Provide the (x, y) coordinate of the cell's center where the given text is located.  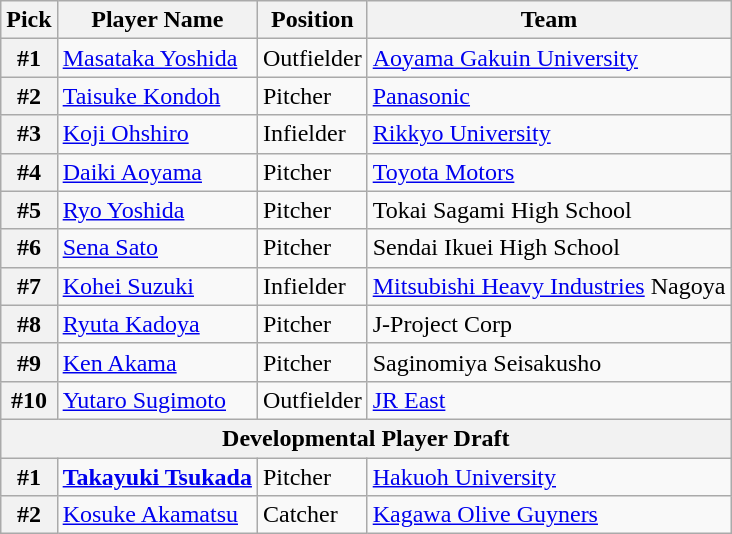
Koji Ohshiro (157, 134)
Taisuke Kondoh (157, 96)
Kohei Suzuki (157, 286)
Rikkyo University (549, 134)
Yutaro Sugimoto (157, 400)
Ryuta Kadoya (157, 324)
Developmental Player Draft (366, 438)
Takayuki Tsukada (157, 477)
Masataka Yoshida (157, 58)
Aoyama Gakuin University (549, 58)
Sendai Ikuei High School (549, 248)
J-Project Corp (549, 324)
Tokai Sagami High School (549, 210)
Catcher (312, 515)
Ken Akama (157, 362)
Position (312, 20)
Ryo Yoshida (157, 210)
Sena Sato (157, 248)
Kosuke Akamatsu (157, 515)
#9 (29, 362)
Hakuoh University (549, 477)
Player Name (157, 20)
#5 (29, 210)
#3 (29, 134)
JR East (549, 400)
Team (549, 20)
Kagawa Olive Guyners (549, 515)
#7 (29, 286)
Toyota Motors (549, 172)
Saginomiya Seisakusho (549, 362)
Daiki Aoyama (157, 172)
#4 (29, 172)
#8 (29, 324)
Panasonic (549, 96)
Mitsubishi Heavy Industries Nagoya (549, 286)
Pick (29, 20)
#10 (29, 400)
#6 (29, 248)
